Identify which cell holds the provided text, then report its [x, y] central coordinate. 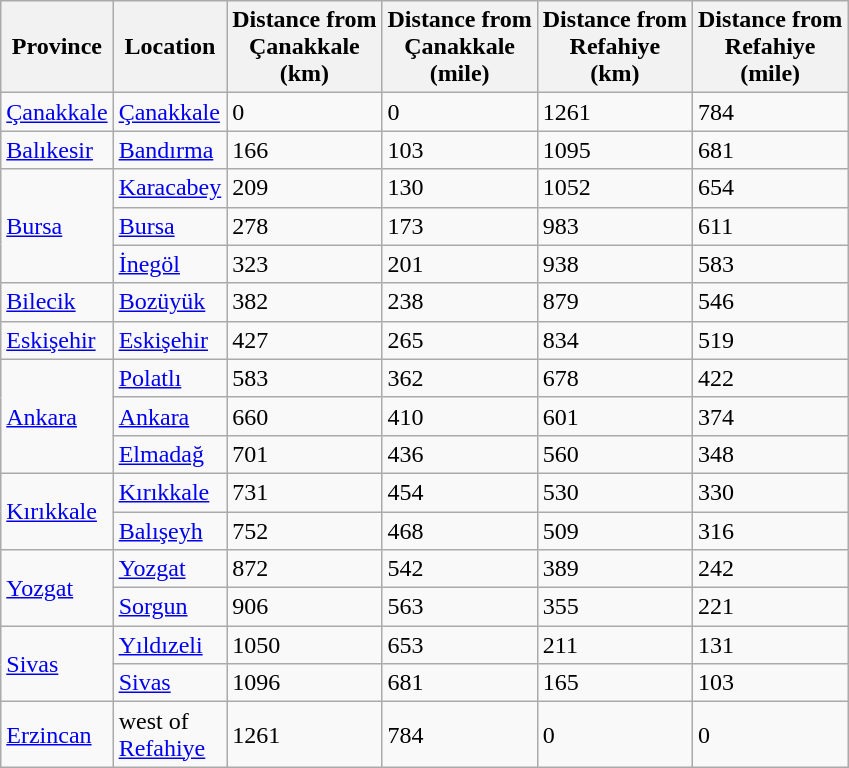
530 [614, 492]
653 [460, 645]
İnegöl [170, 264]
422 [770, 378]
Yıldızeli [170, 645]
1050 [304, 645]
509 [614, 531]
209 [304, 188]
173 [460, 226]
678 [614, 378]
519 [770, 340]
563 [460, 607]
278 [304, 226]
752 [304, 531]
Polatlı [170, 378]
731 [304, 492]
316 [770, 531]
Balışeyh [170, 531]
382 [304, 302]
330 [770, 492]
362 [460, 378]
701 [304, 454]
Elmadağ [170, 454]
542 [460, 569]
348 [770, 454]
560 [614, 454]
Sorgun [170, 607]
Distance from Çanakkale (km) [304, 47]
201 [460, 264]
Karacabey [170, 188]
374 [770, 416]
906 [304, 607]
238 [460, 302]
601 [614, 416]
660 [304, 416]
211 [614, 645]
131 [770, 645]
879 [614, 302]
1052 [614, 188]
546 [770, 302]
654 [770, 188]
436 [460, 454]
166 [304, 150]
265 [460, 340]
983 [614, 226]
1095 [614, 150]
Distance from Çanakkale (mile) [460, 47]
Balıkesir [57, 150]
130 [460, 188]
165 [614, 683]
468 [460, 531]
872 [304, 569]
Distance from Refahiye (km) [614, 47]
Erzincan [57, 734]
834 [614, 340]
Bozüyük [170, 302]
west ofRefahiye [170, 734]
323 [304, 264]
Bandırma [170, 150]
355 [614, 607]
Province [57, 47]
221 [770, 607]
938 [614, 264]
Distance from Refahiye (mile) [770, 47]
Location [170, 47]
Bilecik [57, 302]
427 [304, 340]
454 [460, 492]
242 [770, 569]
611 [770, 226]
389 [614, 569]
1096 [304, 683]
410 [460, 416]
